Output the (X, Y) coordinate of the center of the cell containing the given text.  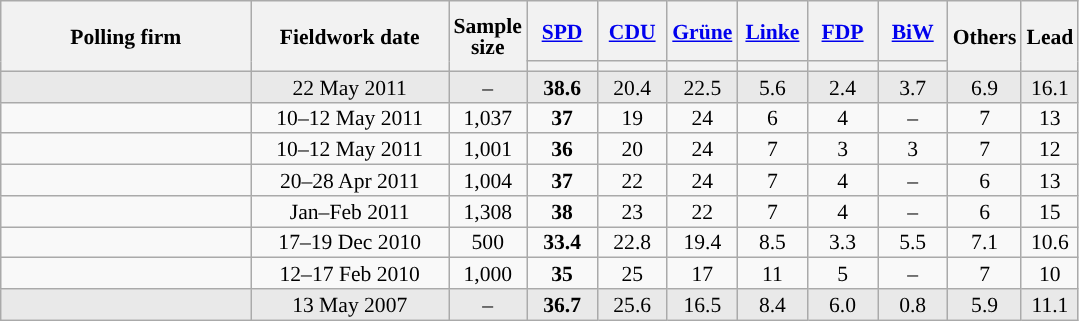
5 (842, 274)
FDP (842, 31)
6.0 (842, 304)
17–19 Dec 2010 (350, 242)
16.5 (702, 304)
20 (632, 150)
8.4 (772, 304)
25.6 (632, 304)
38 (562, 212)
12–17 Feb 2010 (350, 274)
36 (562, 150)
0.8 (913, 304)
CDU (632, 31)
500 (487, 242)
Grüne (702, 31)
20–28 Apr 2011 (350, 180)
5.5 (913, 242)
3.7 (913, 86)
23 (632, 212)
11.1 (1050, 304)
15 (1050, 212)
11 (772, 274)
BiW (913, 31)
17 (702, 274)
1,308 (487, 212)
10.6 (1050, 242)
22.5 (702, 86)
36.7 (562, 304)
16.1 (1050, 86)
12 (1050, 150)
38.6 (562, 86)
6.9 (985, 86)
5.9 (985, 304)
22.8 (632, 242)
Linke (772, 31)
Others (985, 36)
SPD (562, 31)
Polling firm (126, 36)
Lead (1050, 36)
8.5 (772, 242)
1,037 (487, 118)
7.1 (985, 242)
3.3 (842, 242)
1,001 (487, 150)
20.4 (632, 86)
19 (632, 118)
Fieldwork date (350, 36)
35 (562, 274)
13 May 2007 (350, 304)
25 (632, 274)
10 (1050, 274)
19.4 (702, 242)
5.6 (772, 86)
33.4 (562, 242)
22 May 2011 (350, 86)
Jan–Feb 2011 (350, 212)
1,000 (487, 274)
2.4 (842, 86)
1,004 (487, 180)
Samplesize (487, 36)
